Capture the cell that displays the provided text and extract its (X, Y) central coordinate. 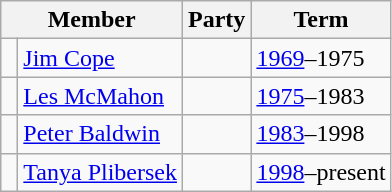
Peter Baldwin (100, 134)
Term (321, 20)
1969–1975 (321, 58)
Party (216, 20)
Tanya Plibersek (100, 172)
Les McMahon (100, 96)
Member (92, 20)
1998–present (321, 172)
1975–1983 (321, 96)
1983–1998 (321, 134)
Jim Cope (100, 58)
